Return [X, Y] of the center of cell containing provided text 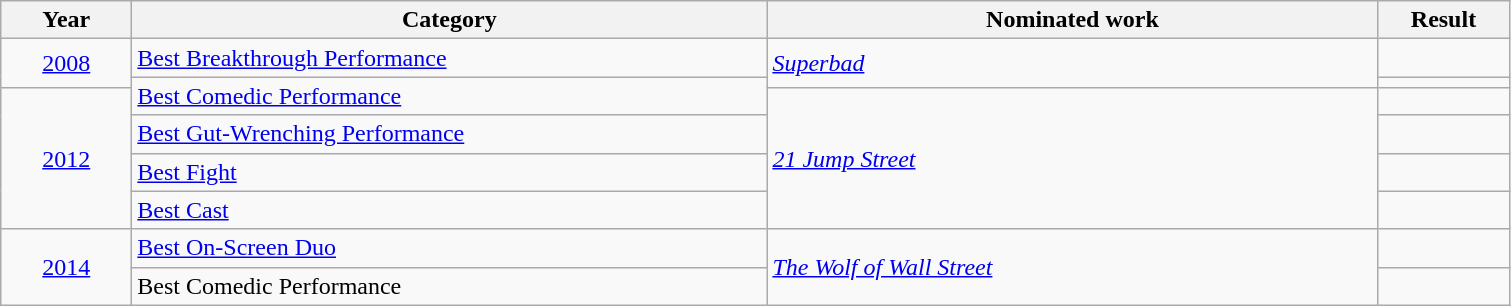
Best Gut-Wrenching Performance [450, 134]
Best Fight [450, 172]
Superbad [1072, 64]
Year [66, 20]
21 Jump Street [1072, 158]
2012 [66, 158]
2014 [66, 267]
Best Cast [450, 210]
Category [450, 20]
Best Breakthrough Performance [450, 58]
The Wolf of Wall Street [1072, 267]
Best On-Screen Duo [450, 248]
2008 [66, 64]
Result [1444, 20]
Nominated work [1072, 20]
